Search for the cell housing the specified text and yield its (x, y) center coordinate. 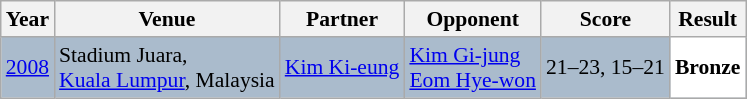
Score (606, 19)
21–23, 15–21 (606, 68)
Partner (342, 19)
Kim Ki-eung (342, 68)
Year (28, 19)
Bronze (708, 68)
Kim Gi-jung Eom Hye-won (472, 68)
Opponent (472, 19)
Result (708, 19)
Stadium Juara,Kuala Lumpur, Malaysia (167, 68)
2008 (28, 68)
Venue (167, 19)
